For the text-containing cell, return its midpoint in [X, Y] coordinate format. 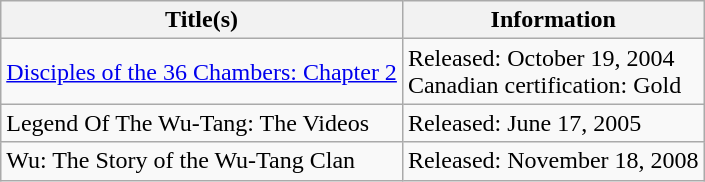
Title(s) [202, 20]
Wu: The Story of the Wu-Tang Clan [202, 161]
Released: October 19, 2004Canadian certification: Gold [553, 72]
Information [553, 20]
Legend Of The Wu-Tang: The Videos [202, 123]
Released: June 17, 2005 [553, 123]
Released: November 18, 2008 [553, 161]
Disciples of the 36 Chambers: Chapter 2 [202, 72]
